Capture the cell that displays the provided text and extract its [x, y] central coordinate. 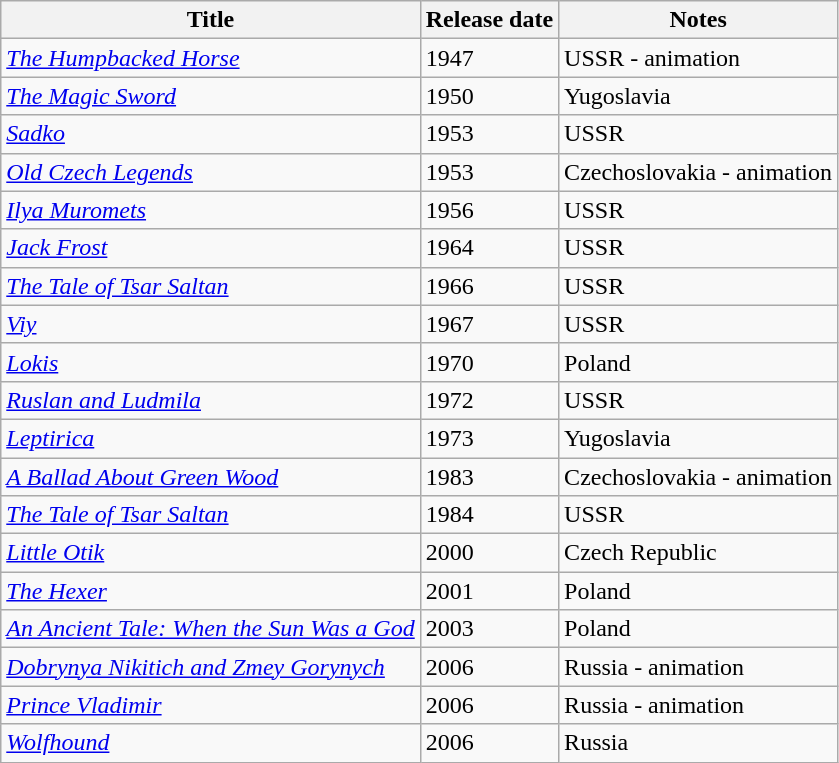
An Ancient Tale: When the Sun Was a God [210, 629]
Lokis [210, 362]
The Humpbacked Horse [210, 58]
Sadko [210, 134]
Dobrynya Nikitich and Zmey Gorynych [210, 667]
Leptirica [210, 438]
Release date [489, 20]
1956 [489, 210]
Old Czech Legends [210, 172]
Little Otik [210, 553]
USSR - animation [698, 58]
1950 [489, 96]
1967 [489, 324]
1984 [489, 515]
Russia [698, 743]
2001 [489, 591]
Viy [210, 324]
The Magic Sword [210, 96]
1947 [489, 58]
1966 [489, 286]
1970 [489, 362]
Prince Vladimir [210, 705]
The Hexer [210, 591]
Ruslan and Ludmila [210, 400]
1964 [489, 248]
2003 [489, 629]
1973 [489, 438]
Ilya Muromets [210, 210]
1972 [489, 400]
Jack Frost [210, 248]
1983 [489, 477]
Notes [698, 20]
Wolfhound [210, 743]
Czech Republic [698, 553]
Title [210, 20]
2000 [489, 553]
A Ballad About Green Wood [210, 477]
